Pinpoint the cell where the given text exists, returning its (x, y) midpoint coordinate. 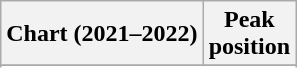
Chart (2021–2022) (102, 34)
Peakposition (249, 34)
